Extract the [X, Y] coordinate from the center of the cell holding the provided text.  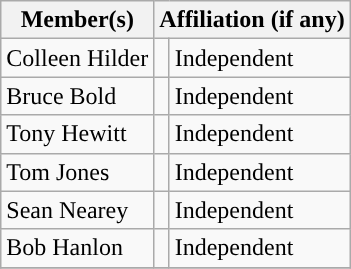
Bob Hanlon [78, 248]
Affiliation (if any) [252, 20]
Tony Hewitt [78, 134]
Tom Jones [78, 172]
Sean Nearey [78, 210]
Bruce Bold [78, 96]
Colleen Hilder [78, 58]
Member(s) [78, 20]
